Extract the [X, Y] coordinate from the center of the cell holding the provided text.  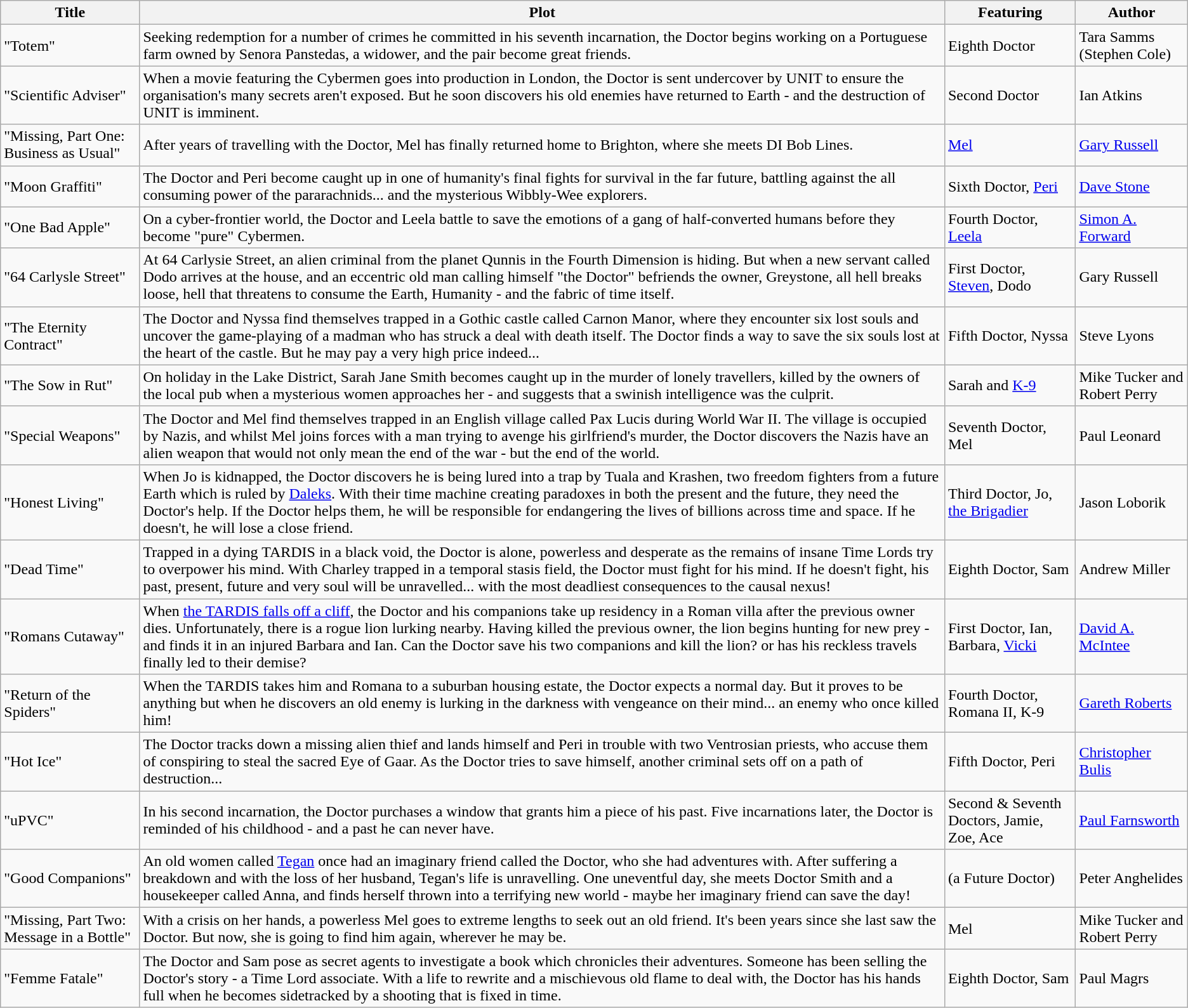
First Doctor, Steven, Dodo [1010, 277]
"Return of the Spiders" [70, 704]
"The Eternity Contract" [70, 336]
Gareth Roberts [1132, 704]
"Special Weapons" [70, 435]
Featuring [1010, 13]
"Hot Ice" [70, 762]
Sixth Doctor, Peri [1010, 187]
"One Bad Apple" [70, 227]
Second Doctor [1010, 95]
First Doctor, Ian, Barbara, Vicki [1010, 637]
"Honest Living" [70, 502]
"Good Companions" [70, 879]
Sarah and K-9 [1010, 386]
"64 Carlysle Street" [70, 277]
Steve Lyons [1132, 336]
Dave Stone [1132, 187]
"Missing, Part One: Business as Usual" [70, 145]
"Scientific Adviser" [70, 95]
"Dead Time" [70, 569]
Fifth Doctor, Peri [1010, 762]
Paul Leonard [1132, 435]
On a cyber-frontier world, the Doctor and Leela battle to save the emotions of a gang of half-converted humans before they become "pure" Cybermen. [542, 227]
Plot [542, 13]
Second & Seventh Doctors, Jamie, Zoe, Ace [1010, 820]
Christopher Bulis [1132, 762]
Simon A. Forward [1132, 227]
Paul Farnsworth [1132, 820]
Third Doctor, Jo, the Brigadier [1010, 502]
Fourth Doctor, Leela [1010, 227]
"Missing, Part Two: Message in a Bottle" [70, 929]
Paul Magrs [1132, 978]
Eighth Doctor [1010, 46]
After years of travelling with the Doctor, Mel has finally returned home to Brighton, where she meets DI Bob Lines. [542, 145]
Jason Loborik [1132, 502]
Fourth Doctor, Romana II, K-9 [1010, 704]
"Totem" [70, 46]
Author [1132, 13]
"uPVC" [70, 820]
Fifth Doctor, Nyssa [1010, 336]
"Moon Graffiti" [70, 187]
Seventh Doctor, Mel [1010, 435]
Ian Atkins [1132, 95]
Tara Samms (Stephen Cole) [1132, 46]
"Romans Cutaway" [70, 637]
"Femme Fatale" [70, 978]
David A. McIntee [1132, 637]
Title [70, 13]
Peter Anghelides [1132, 879]
Andrew Miller [1132, 569]
(a Future Doctor) [1010, 879]
"The Sow in Rut" [70, 386]
